Identify which cell holds the provided text, then report its [X, Y] central coordinate. 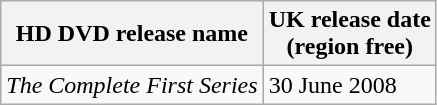
UK release date(region free) [350, 34]
HD DVD release name [132, 34]
30 June 2008 [350, 85]
The Complete First Series [132, 85]
